Extract the [X, Y] coordinate from the center of the cell holding the provided text.  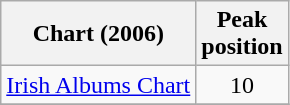
10 [242, 85]
Peakposition [242, 34]
Chart (2006) [98, 34]
Irish Albums Chart [98, 85]
